Determine the (x, y) coordinate at the center of the cell enclosing the given text.  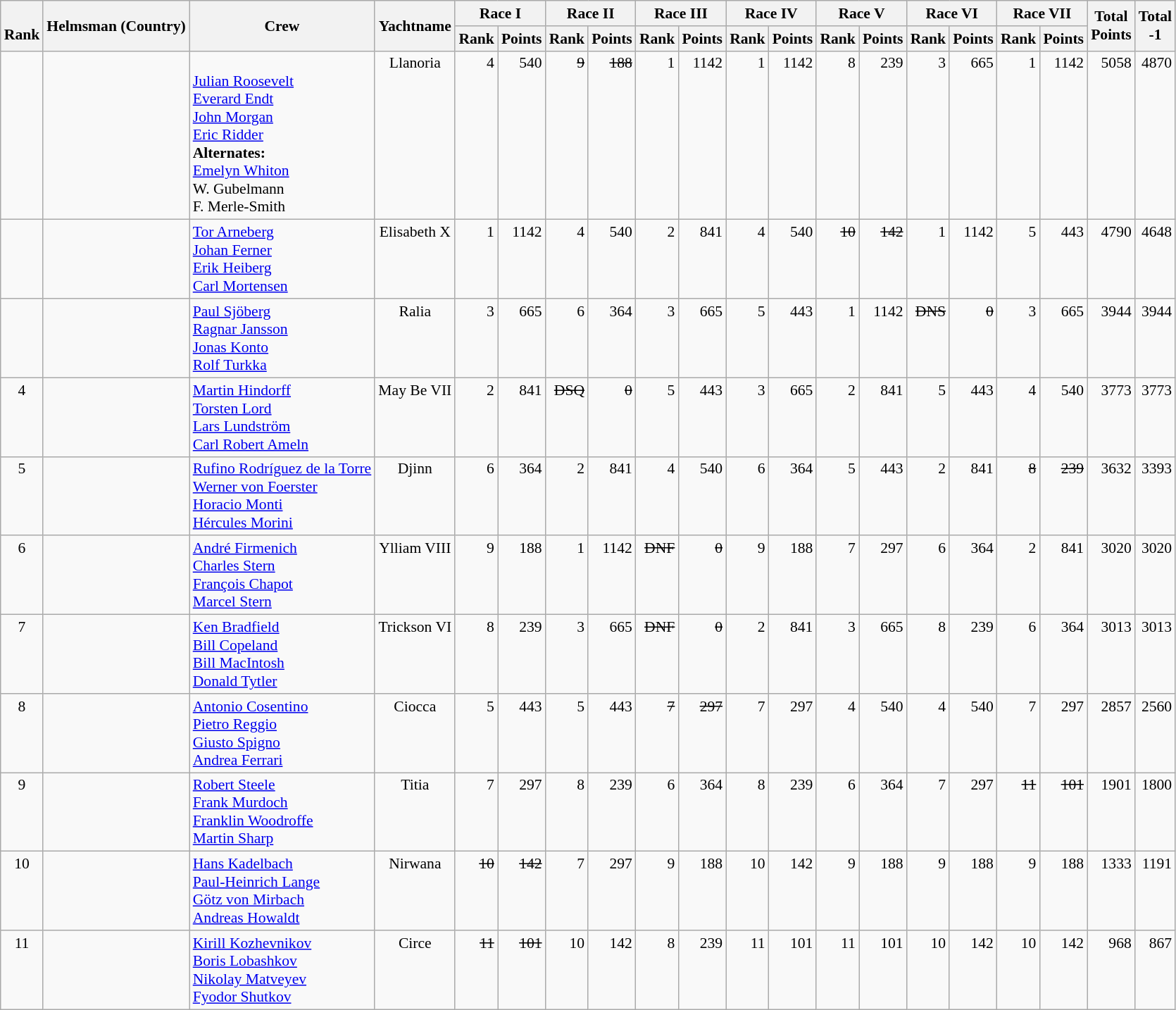
Ken Bradfield Bill Copeland Bill MacIntosh Donald Tytler (282, 654)
Martin Hindorff Torsten Lord Lars Lundström Carl Robert Ameln (282, 417)
Elisabeth X (415, 259)
5058 (1111, 135)
Titia (415, 812)
Rufino Rodríguez de la Torre Werner von Foerster Horacio Monti Hércules Morini (282, 496)
Nirwana (415, 891)
DNS (928, 338)
4870 (1155, 135)
1191 (1155, 891)
May Be VII (415, 417)
968 (1111, 970)
3632 (1111, 496)
Trickson VI (415, 654)
Race IV (771, 13)
2560 (1155, 733)
Yachtname (415, 25)
Kirill Kozhevnikov Boris Lobashkov Nikolay Matveyev Fyodor Shutkov (282, 970)
Circe (415, 970)
867 (1155, 970)
Race V (861, 13)
Djinn (415, 496)
Ciocca (415, 733)
3393 (1155, 496)
Paul Sjöberg Ragnar Jansson Jonas Konto Rolf Turkka (282, 338)
Race I (500, 13)
Race VI (952, 13)
Ylliam VIII (415, 575)
4648 (1155, 259)
Robert Steele Frank Murdoch Franklin Woodroffe Martin Sharp (282, 812)
Llanoria (415, 135)
1800 (1155, 812)
Ralia (415, 338)
Julian Roosevelt Everard Endt John Morgan Eric Ridder Alternates: Emelyn Whiton W. Gubelmann F. Merle-Smith (282, 135)
4790 (1111, 259)
Hans Kadelbach Paul-Heinrich Lange Götz von Mirbach Andreas Howaldt (282, 891)
Race III (681, 13)
Total-1 (1155, 25)
André Firmenich Charles Stern François Chapot Marcel Stern (282, 575)
2857 (1111, 733)
Helmsman (Country) (115, 25)
Antonio Cosentino Pietro Reggio Giusto Spigno Andrea Ferrari (282, 733)
Crew (282, 25)
Race VII (1042, 13)
DSQ (568, 417)
Tor Arneberg Johan Ferner Erik Heiberg Carl Mortensen (282, 259)
1333 (1111, 891)
1901 (1111, 812)
Race II (591, 13)
Total Points (1111, 25)
